Extract the (x, y) coordinate from the center of the cell holding the provided text.  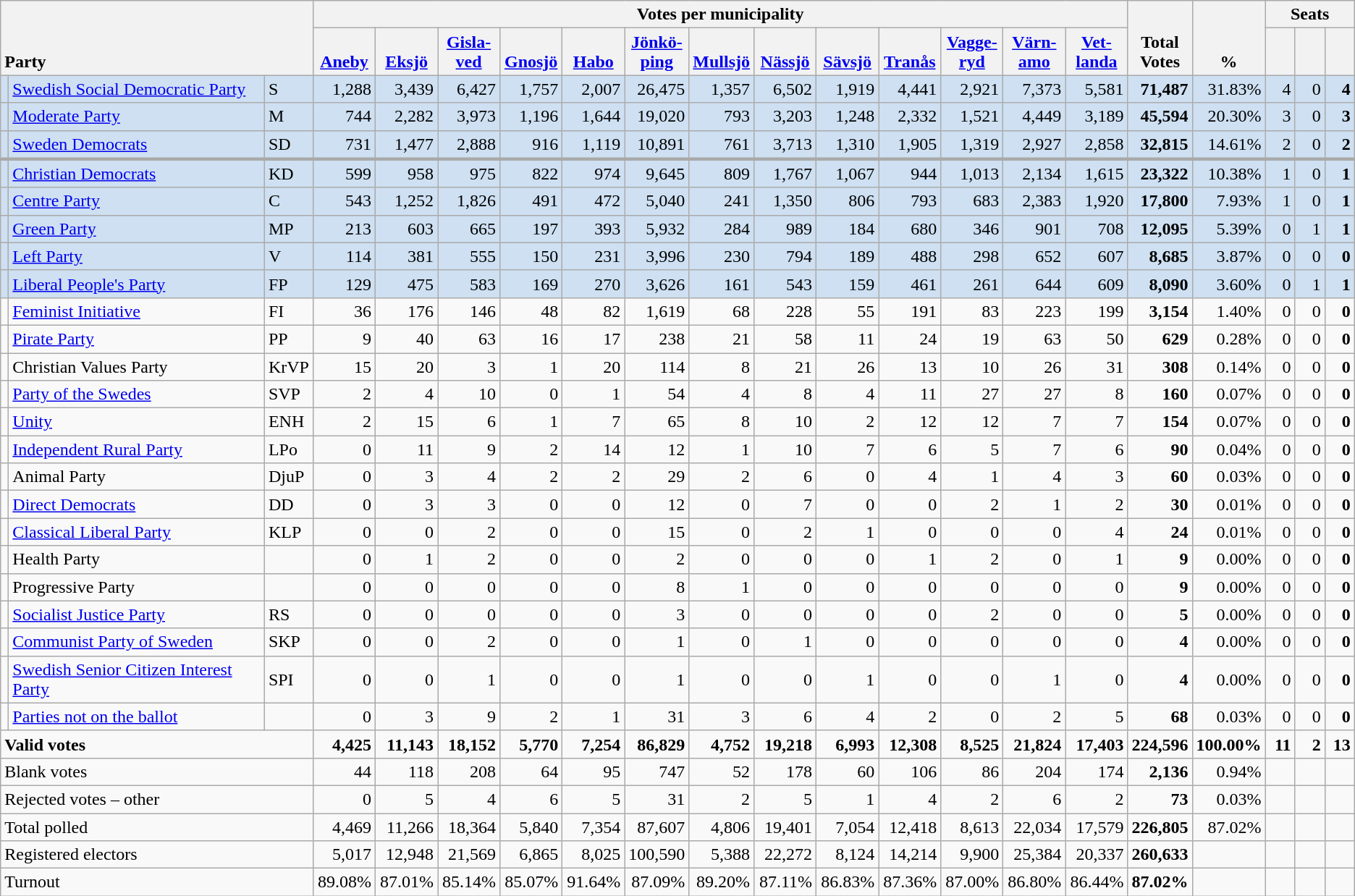
11,143 (407, 744)
160 (1160, 394)
85.07% (531, 882)
KD (288, 174)
5,581 (1097, 89)
SKP (288, 642)
2,383 (1034, 201)
ENH (288, 422)
Seats (1310, 14)
29 (657, 477)
230 (722, 256)
958 (407, 174)
32,815 (1160, 145)
65 (657, 422)
Gnosjö (531, 52)
680 (910, 229)
PP (288, 339)
C (288, 201)
SVP (288, 394)
1,826 (469, 201)
809 (722, 174)
208 (469, 772)
260,633 (1160, 855)
Turnout (157, 882)
31.83% (1229, 89)
7,254 (594, 744)
224,596 (1160, 744)
4,806 (722, 827)
146 (469, 311)
0.94% (1229, 772)
5,017 (344, 855)
Christian Values Party (137, 367)
8,685 (1160, 256)
2,007 (594, 89)
154 (1160, 422)
975 (469, 174)
204 (1034, 772)
6,993 (848, 744)
Moderate Party (137, 117)
1,905 (910, 145)
231 (594, 256)
12,418 (910, 827)
Direct Democrats (137, 504)
1,196 (531, 117)
Valid votes (157, 744)
189 (848, 256)
17 (594, 339)
1,919 (848, 89)
95 (594, 772)
708 (1097, 229)
298 (972, 256)
5,040 (657, 201)
DD (288, 504)
10,891 (657, 145)
87.09% (657, 882)
87,607 (657, 827)
2,332 (910, 117)
17,403 (1097, 744)
Registered electors (157, 855)
14.61% (1229, 145)
7,054 (848, 827)
M (288, 117)
Independent Rural Party (137, 449)
3,189 (1097, 117)
747 (657, 772)
9,645 (657, 174)
284 (722, 229)
4,752 (722, 744)
21,569 (469, 855)
393 (594, 229)
87.11% (785, 882)
Green Party (137, 229)
0.04% (1229, 449)
19,401 (785, 827)
SD (288, 145)
346 (972, 229)
1,619 (657, 311)
Tranås (910, 52)
87.01% (407, 882)
213 (344, 229)
118 (407, 772)
58 (785, 339)
106 (910, 772)
87.36% (910, 882)
Aneby (344, 52)
191 (910, 311)
4,441 (910, 89)
944 (910, 174)
607 (1097, 256)
8,124 (848, 855)
Swedish Senior Citizen Interest Party (137, 679)
Sweden Democrats (137, 145)
Total polled (157, 827)
184 (848, 229)
629 (1160, 339)
Vet- landa (1097, 52)
8,025 (594, 855)
9,900 (972, 855)
Värn- amo (1034, 52)
Swedish Social Democratic Party (137, 89)
10.38% (1229, 174)
Communist Party of Sweden (137, 642)
2,858 (1097, 145)
1,350 (785, 201)
488 (910, 256)
Parties not on the ballot (137, 717)
Eksjö (407, 52)
Progressive Party (137, 587)
FP (288, 284)
4,425 (344, 744)
21,824 (1034, 744)
1,288 (344, 89)
Party of the Swedes (137, 394)
1,757 (531, 89)
48 (531, 311)
461 (910, 284)
2,921 (972, 89)
22,034 (1034, 827)
228 (785, 311)
Left Party (137, 256)
1,319 (972, 145)
55 (848, 311)
1,767 (785, 174)
KrVP (288, 367)
90 (1160, 449)
8,613 (972, 827)
19 (972, 339)
% (1229, 38)
916 (531, 145)
1,067 (848, 174)
178 (785, 772)
1,252 (407, 201)
5.39% (1229, 229)
5,932 (657, 229)
Rejected votes – other (157, 799)
Feminist Initiative (137, 311)
Votes per municipality (719, 14)
Mullsjö (722, 52)
1,920 (1097, 201)
11,266 (407, 827)
603 (407, 229)
Pirate Party (137, 339)
901 (1034, 229)
652 (1034, 256)
974 (594, 174)
85.14% (469, 882)
100,590 (657, 855)
Party (157, 38)
Socialist Justice Party (137, 614)
8,090 (1160, 284)
238 (657, 339)
6,865 (531, 855)
7.93% (1229, 201)
86 (972, 772)
5,840 (531, 827)
17,800 (1160, 201)
Sävsjö (848, 52)
16 (531, 339)
381 (407, 256)
19,020 (657, 117)
665 (469, 229)
2,888 (469, 145)
12,308 (910, 744)
Blank votes (157, 772)
1,357 (722, 89)
1,521 (972, 117)
308 (1160, 367)
3.87% (1229, 256)
2,282 (407, 117)
174 (1097, 772)
86.44% (1097, 882)
261 (972, 284)
2,134 (1034, 174)
822 (531, 174)
0.28% (1229, 339)
555 (469, 256)
7,354 (594, 827)
472 (594, 201)
RS (288, 614)
159 (848, 284)
86,829 (657, 744)
Total Votes (1160, 38)
Nässjö (785, 52)
Gisla- ved (469, 52)
6,427 (469, 89)
3,973 (469, 117)
3,626 (657, 284)
FI (288, 311)
744 (344, 117)
169 (531, 284)
3.60% (1229, 284)
Vagge- ryd (972, 52)
40 (407, 339)
18,152 (469, 744)
989 (785, 229)
731 (344, 145)
223 (1034, 311)
Liberal People's Party (137, 284)
23,322 (1160, 174)
17,579 (1097, 827)
1,310 (848, 145)
609 (1097, 284)
Habo (594, 52)
644 (1034, 284)
89.20% (722, 882)
26,475 (657, 89)
71,487 (1160, 89)
1,248 (848, 117)
89.08% (344, 882)
12,095 (1160, 229)
36 (344, 311)
150 (531, 256)
683 (972, 201)
3,439 (407, 89)
491 (531, 201)
82 (594, 311)
2,136 (1160, 772)
73 (1160, 799)
DjuP (288, 477)
Jönkö- ping (657, 52)
64 (531, 772)
270 (594, 284)
Classical Liberal Party (137, 532)
583 (469, 284)
52 (722, 772)
199 (1097, 311)
1,477 (407, 145)
226,805 (1160, 827)
1,615 (1097, 174)
Christian Democrats (137, 174)
6,502 (785, 89)
3,203 (785, 117)
1,119 (594, 145)
44 (344, 772)
599 (344, 174)
19,218 (785, 744)
20.30% (1229, 117)
806 (848, 201)
1,644 (594, 117)
KLP (288, 532)
197 (531, 229)
3,996 (657, 256)
SPI (288, 679)
86.80% (1034, 882)
5,388 (722, 855)
30 (1160, 504)
761 (722, 145)
4,449 (1034, 117)
Centre Party (137, 201)
7,373 (1034, 89)
V (288, 256)
86.83% (848, 882)
Unity (137, 422)
18,364 (469, 827)
161 (722, 284)
22,272 (785, 855)
Animal Party (137, 477)
5,770 (531, 744)
241 (722, 201)
1,013 (972, 174)
176 (407, 311)
129 (344, 284)
794 (785, 256)
3,154 (1160, 311)
2,927 (1034, 145)
0.14% (1229, 367)
S (288, 89)
91.64% (594, 882)
475 (407, 284)
8,525 (972, 744)
14 (594, 449)
54 (657, 394)
14,214 (910, 855)
MP (288, 229)
Health Party (137, 559)
4,469 (344, 827)
LPo (288, 449)
50 (1097, 339)
45,594 (1160, 117)
83 (972, 311)
1.40% (1229, 311)
100.00% (1229, 744)
3,713 (785, 145)
87.00% (972, 882)
20,337 (1097, 855)
12,948 (407, 855)
25,384 (1034, 855)
